Extract the (X, Y) coordinate from the center of the cell holding the provided text.  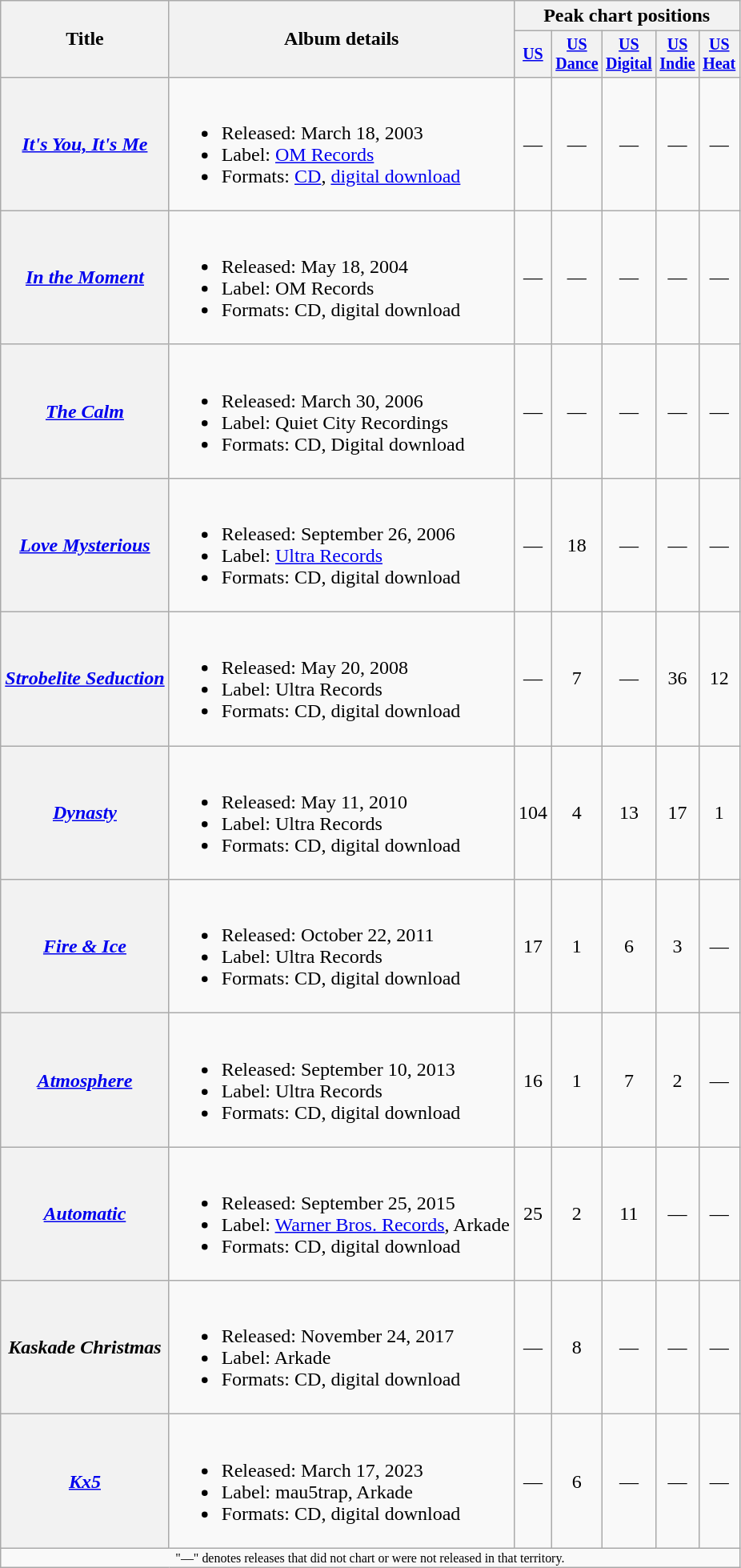
Automatic (85, 1213)
Released: May 11, 2010Label: Ultra RecordsFormats: CD, digital download (341, 813)
Fire & Ice (85, 946)
36 (678, 679)
Kaskade Christmas (85, 1348)
Strobelite Seduction (85, 679)
Released: March 18, 2003Label: OM RecordsFormats: CD, digital download (341, 144)
US Heat (719, 54)
18 (576, 544)
The Calm (85, 411)
Released: November 24, 2017Label: ArkadeFormats: CD, digital download (341, 1348)
Released: May 18, 2004Label: OM RecordsFormats: CD, digital download (341, 277)
104 (533, 813)
3 (678, 946)
Released: September 26, 2006Label: Ultra RecordsFormats: CD, digital download (341, 544)
Released: October 22, 2011Label: Ultra RecordsFormats: CD, digital download (341, 946)
12 (719, 679)
US Dance (576, 54)
Atmosphere (85, 1081)
13 (629, 813)
4 (576, 813)
Peak chart positions (627, 16)
Title (85, 39)
It's You, It's Me (85, 144)
Album details (341, 39)
16 (533, 1081)
11 (629, 1213)
In the Moment (85, 277)
Love Mysterious (85, 544)
Released: May 20, 2008Label: Ultra RecordsFormats: CD, digital download (341, 679)
Released: September 25, 2015Label: Warner Bros. Records, ArkadeFormats: CD, digital download (341, 1213)
8 (576, 1348)
US Indie (678, 54)
US Digital (629, 54)
Released: March 30, 2006Label: Quiet City RecordingsFormats: CD, Digital download (341, 411)
Dynasty (85, 813)
Released: March 17, 2023Label: mau5trap, ArkadeFormats: CD, digital download (341, 1481)
Released: September 10, 2013Label: Ultra RecordsFormats: CD, digital download (341, 1081)
US (533, 54)
"—" denotes releases that did not chart or were not released in that territory. (370, 1558)
25 (533, 1213)
Kx5 (85, 1481)
